Locate the cell with the specified text and output its [X, Y] center coordinate. 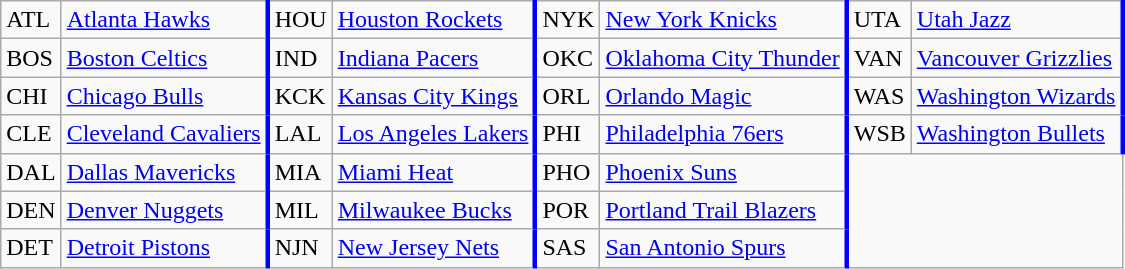
BOS [31, 58]
San Antonio Spurs [724, 248]
ORL [568, 96]
ATL [31, 20]
DEN [31, 210]
Atlanta Hawks [164, 20]
HOU [300, 20]
WAS [880, 96]
WSB [880, 134]
Houston Rockets [434, 20]
Chicago Bulls [164, 96]
PHI [568, 134]
DAL [31, 172]
MIA [300, 172]
Washington Wizards [1016, 96]
Vancouver Grizzlies [1016, 58]
Philadelphia 76ers [724, 134]
Phoenix Suns [724, 172]
CLE [31, 134]
POR [568, 210]
NYK [568, 20]
SAS [568, 248]
Utah Jazz [1016, 20]
Milwaukee Bucks [434, 210]
Detroit Pistons [164, 248]
Miami Heat [434, 172]
Kansas City Kings [434, 96]
KCK [300, 96]
Boston Celtics [164, 58]
New York Knicks [724, 20]
Cleveland Cavaliers [164, 134]
Denver Nuggets [164, 210]
New Jersey Nets [434, 248]
Orlando Magic [724, 96]
UTA [880, 20]
DET [31, 248]
OKC [568, 58]
Portland Trail Blazers [724, 210]
NJN [300, 248]
Los Angeles Lakers [434, 134]
Oklahoma City Thunder [724, 58]
Washington Bullets [1016, 134]
LAL [300, 134]
Indiana Pacers [434, 58]
MIL [300, 210]
IND [300, 58]
PHO [568, 172]
CHI [31, 96]
Dallas Mavericks [164, 172]
VAN [880, 58]
